Output the [x, y] coordinate of the center of the cell containing the given text.  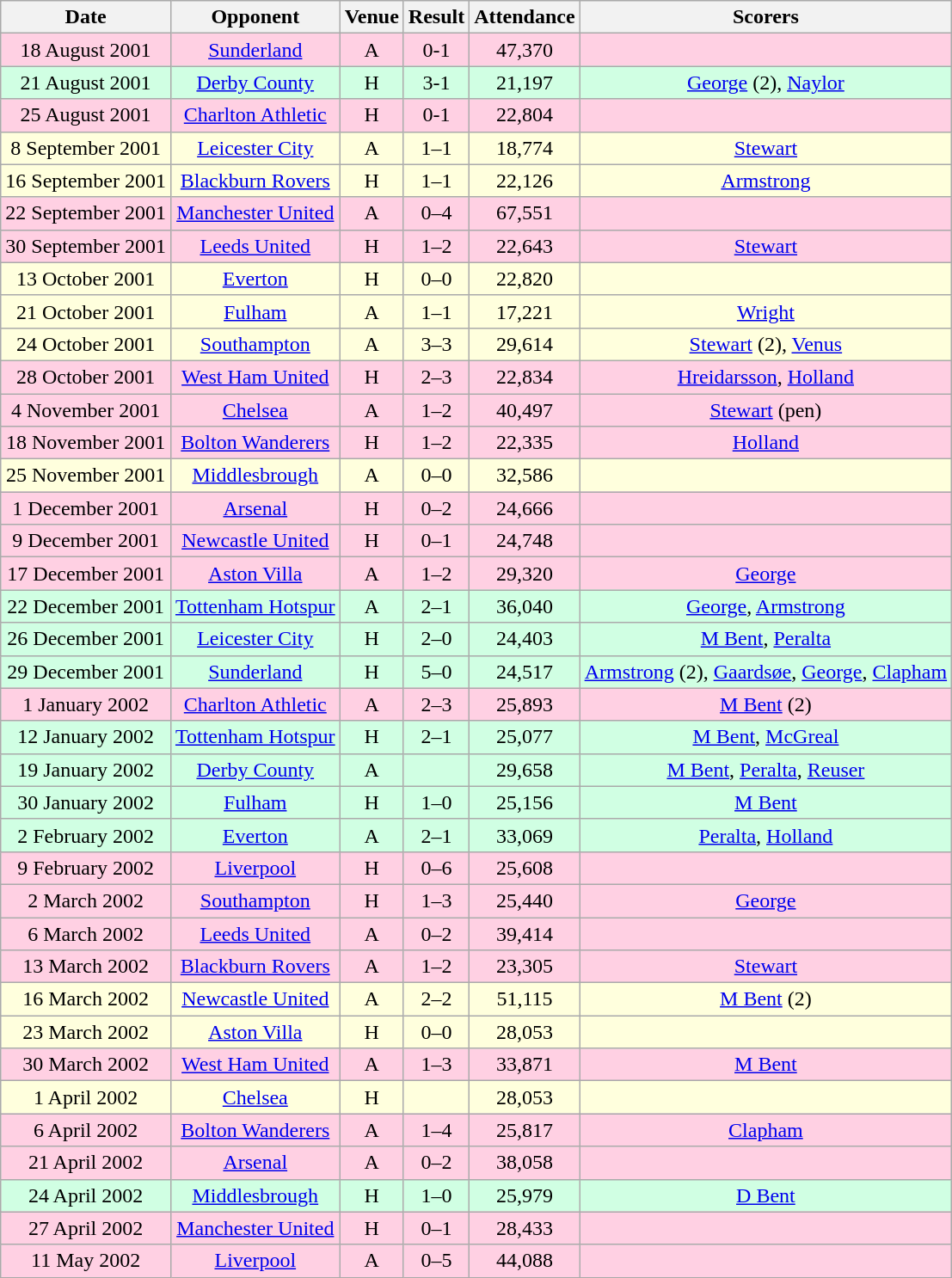
33,069 [525, 835]
1–4 [436, 1130]
18 August 2001 [86, 50]
24 April 2002 [86, 1195]
21 October 2001 [86, 311]
22 September 2001 [86, 213]
Result [436, 17]
8 September 2001 [86, 148]
Holland [765, 443]
M Bent, Peralta [765, 639]
17 December 2001 [86, 574]
29 December 2001 [86, 672]
9 February 2002 [86, 868]
39,414 [525, 933]
32,586 [525, 476]
1 December 2001 [86, 508]
0–4 [436, 213]
33,871 [525, 1065]
22,820 [525, 279]
30 March 2002 [86, 1065]
28,433 [525, 1228]
M Bent, Peralta, Reuser [765, 770]
19 January 2002 [86, 770]
Peralta, Holland [765, 835]
22,834 [525, 377]
22,335 [525, 443]
0–5 [436, 1261]
38,058 [525, 1163]
27 April 2002 [86, 1228]
Armstrong [765, 181]
25,608 [525, 868]
22,643 [525, 246]
4 November 2001 [86, 410]
Scorers [765, 17]
3–3 [436, 344]
D Bent [765, 1195]
25 August 2001 [86, 115]
40,497 [525, 410]
M Bent, McGreal [765, 737]
13 October 2001 [86, 279]
25,440 [525, 900]
Clapham [765, 1130]
2 March 2002 [86, 900]
1 January 2002 [86, 704]
Date [86, 17]
18 November 2001 [86, 443]
16 September 2001 [86, 181]
Opponent [255, 17]
51,115 [525, 999]
25 November 2001 [86, 476]
26 December 2001 [86, 639]
29,614 [525, 344]
12 January 2002 [86, 737]
29,658 [525, 770]
Armstrong (2), Gaardsøe, George, Clapham [765, 672]
6 April 2002 [86, 1130]
16 March 2002 [86, 999]
21 April 2002 [86, 1163]
24,666 [525, 508]
Stewart (2), Venus [765, 344]
24,403 [525, 639]
25,817 [525, 1130]
5–0 [436, 672]
George (2), Naylor [765, 83]
67,551 [525, 213]
28 October 2001 [86, 377]
22 December 2001 [86, 606]
Wright [765, 311]
23,305 [525, 967]
2–0 [436, 639]
George, Armstrong [765, 606]
Hreidarsson, Holland [765, 377]
6 March 2002 [86, 933]
23 March 2002 [86, 1032]
25,077 [525, 737]
Attendance [525, 17]
25,156 [525, 802]
11 May 2002 [86, 1261]
36,040 [525, 606]
13 March 2002 [86, 967]
17,221 [525, 311]
44,088 [525, 1261]
0–6 [436, 868]
Venue [372, 17]
2 February 2002 [86, 835]
3-1 [436, 83]
21 August 2001 [86, 83]
30 September 2001 [86, 246]
Stewart (pen) [765, 410]
24 October 2001 [86, 344]
22,804 [525, 115]
25,979 [525, 1195]
9 December 2001 [86, 541]
1 April 2002 [86, 1097]
30 January 2002 [86, 802]
22,126 [525, 181]
25,893 [525, 704]
29,320 [525, 574]
2–2 [436, 999]
18,774 [525, 148]
47,370 [525, 50]
24,517 [525, 672]
24,748 [525, 541]
21,197 [525, 83]
